Determine the [X, Y] coordinate at the center of the cell enclosing the given text.  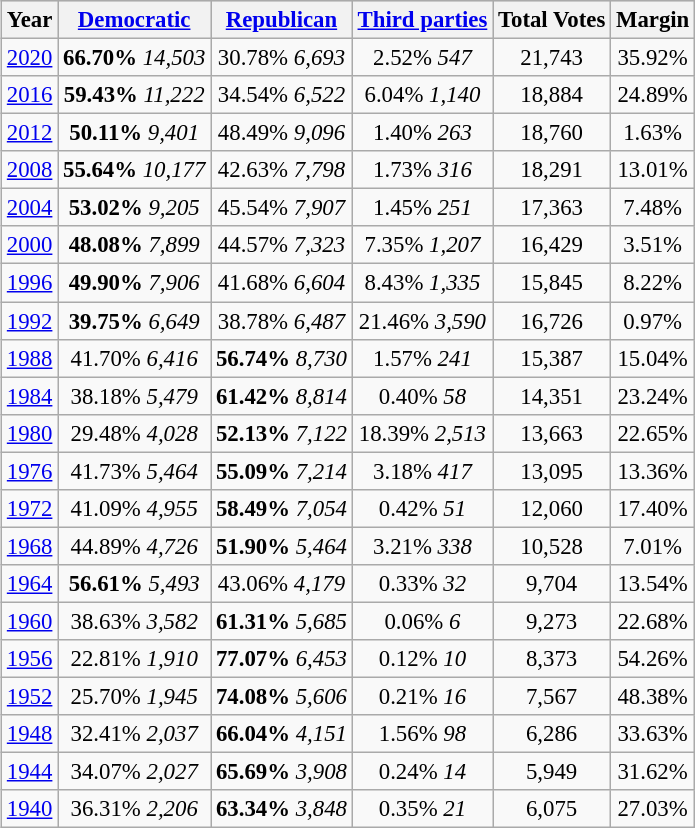
Democratic [134, 20]
55.09% 7,214 [282, 471]
1984 [30, 396]
66.04% 4,151 [282, 734]
59.43% 11,222 [134, 95]
18,760 [552, 133]
0.33% 32 [422, 584]
0.97% [653, 321]
50.11% 9,401 [134, 133]
41.68% 6,604 [282, 283]
2020 [30, 58]
0.21% 16 [422, 697]
7.01% [653, 546]
0.40% 58 [422, 396]
61.42% 8,814 [282, 396]
1.57% 241 [422, 358]
38.78% 6,487 [282, 321]
16,429 [552, 245]
38.18% 5,479 [134, 396]
29.48% 4,028 [134, 433]
25.70% 1,945 [134, 697]
13,095 [552, 471]
21.46% 3,590 [422, 321]
15,845 [552, 283]
22.65% [653, 433]
49.90% 7,906 [134, 283]
1964 [30, 584]
21,743 [552, 58]
3.18% 417 [422, 471]
13.36% [653, 471]
32.41% 2,037 [134, 734]
22.81% 1,910 [134, 659]
5,949 [552, 772]
51.90% 5,464 [282, 546]
2000 [30, 245]
8.43% 1,335 [422, 283]
1996 [30, 283]
0.42% 51 [422, 509]
1972 [30, 509]
0.06% 6 [422, 621]
1.40% 263 [422, 133]
7.48% [653, 208]
54.26% [653, 659]
42.63% 7,798 [282, 170]
1.45% 251 [422, 208]
55.64% 10,177 [134, 170]
6.04% 1,140 [422, 95]
74.08% 5,606 [282, 697]
1948 [30, 734]
1960 [30, 621]
61.31% 5,685 [282, 621]
17,363 [552, 208]
13,663 [552, 433]
58.49% 7,054 [282, 509]
8.22% [653, 283]
27.03% [653, 809]
65.69% 3,908 [282, 772]
1980 [30, 433]
1940 [30, 809]
17.40% [653, 509]
18.39% 2,513 [422, 433]
18,291 [552, 170]
9,704 [552, 584]
36.31% 2,206 [134, 809]
0.24% 14 [422, 772]
52.13% 7,122 [282, 433]
15.04% [653, 358]
15,387 [552, 358]
41.73% 5,464 [134, 471]
13.54% [653, 584]
22.68% [653, 621]
34.54% 6,522 [282, 95]
56.61% 5,493 [134, 584]
30.78% 6,693 [282, 58]
48.38% [653, 697]
77.07% 6,453 [282, 659]
39.75% 6,649 [134, 321]
2004 [30, 208]
Total Votes [552, 20]
6,075 [552, 809]
3.21% 338 [422, 546]
43.06% 4,179 [282, 584]
24.89% [653, 95]
8,373 [552, 659]
Republican [282, 20]
1992 [30, 321]
7.35% 1,207 [422, 245]
35.92% [653, 58]
34.07% 2,027 [134, 772]
45.54% 7,907 [282, 208]
41.70% 6,416 [134, 358]
1956 [30, 659]
18,884 [552, 95]
12,060 [552, 509]
0.35% 21 [422, 809]
23.24% [653, 396]
2016 [30, 95]
1.56% 98 [422, 734]
1944 [30, 772]
1988 [30, 358]
Third parties [422, 20]
1.63% [653, 133]
2008 [30, 170]
44.57% 7,323 [282, 245]
2012 [30, 133]
6,286 [552, 734]
2.52% 547 [422, 58]
38.63% 3,582 [134, 621]
16,726 [552, 321]
48.49% 9,096 [282, 133]
41.09% 4,955 [134, 509]
14,351 [552, 396]
1968 [30, 546]
7,567 [552, 697]
31.62% [653, 772]
56.74% 8,730 [282, 358]
66.70% 14,503 [134, 58]
1.73% 316 [422, 170]
48.08% 7,899 [134, 245]
1976 [30, 471]
0.12% 10 [422, 659]
Margin [653, 20]
Year [30, 20]
44.89% 4,726 [134, 546]
10,528 [552, 546]
9,273 [552, 621]
1952 [30, 697]
33.63% [653, 734]
53.02% 9,205 [134, 208]
3.51% [653, 245]
13.01% [653, 170]
63.34% 3,848 [282, 809]
